Return the (X, Y) coordinate for the center point of the cell that contains the specified text.  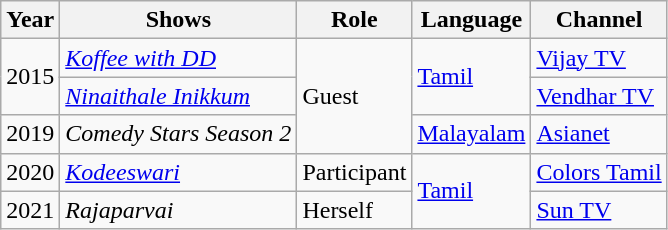
Koffee with DD (178, 58)
Asianet (599, 134)
2015 (30, 77)
2020 (30, 172)
Sun TV (599, 210)
Colors Tamil (599, 172)
Year (30, 20)
Vijay TV (599, 58)
Malayalam (472, 134)
Ninaithale Inikkum (178, 96)
Herself (354, 210)
Kodeeswari (178, 172)
Language (472, 20)
Shows (178, 20)
2021 (30, 210)
Vendhar TV (599, 96)
2019 (30, 134)
Rajaparvai (178, 210)
Role (354, 20)
Guest (354, 96)
Participant (354, 172)
Channel (599, 20)
Comedy Stars Season 2 (178, 134)
